Return the (x, y) coordinate for the center point of the cell that contains the specified text.  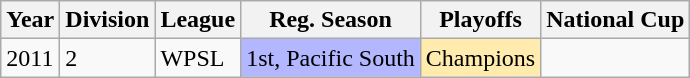
League (198, 20)
Playoffs (480, 20)
Champions (480, 58)
Division (108, 20)
Year (30, 20)
2 (108, 58)
National Cup (616, 20)
2011 (30, 58)
1st, Pacific South (331, 58)
Reg. Season (331, 20)
WPSL (198, 58)
